Detect which cell encompasses the target text, then output its (x, y) center coordinate. 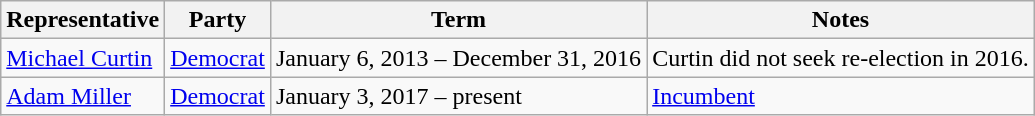
Representative (83, 20)
January 6, 2013 – December 31, 2016 (458, 58)
Term (458, 20)
Michael Curtin (83, 58)
Party (218, 20)
Incumbent (841, 96)
January 3, 2017 – present (458, 96)
Curtin did not seek re-election in 2016. (841, 58)
Notes (841, 20)
Adam Miller (83, 96)
